Detect which cell encompasses the target text, then output its [X, Y] center coordinate. 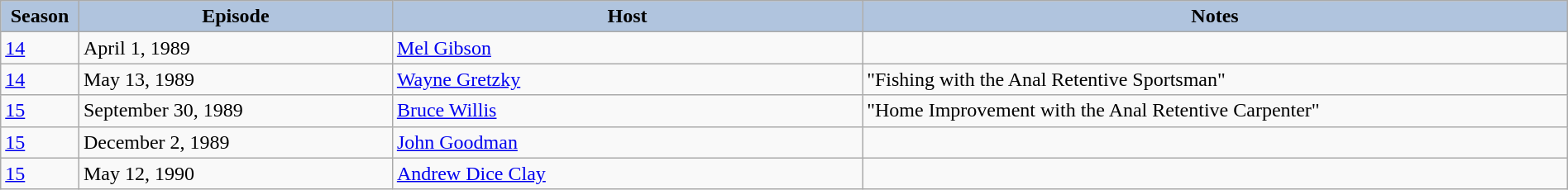
Notes [1216, 17]
Wayne Gretzky [627, 79]
Host [627, 17]
April 1, 1989 [235, 48]
Bruce Willis [627, 111]
John Goodman [627, 142]
Andrew Dice Clay [627, 173]
Season [40, 17]
May 12, 1990 [235, 173]
Episode [235, 17]
Mel Gibson [627, 48]
"Home Improvement with the Anal Retentive Carpenter" [1216, 111]
May 13, 1989 [235, 79]
September 30, 1989 [235, 111]
"Fishing with the Anal Retentive Sportsman" [1216, 79]
December 2, 1989 [235, 142]
